Locate the cell with the specified text and output its [x, y] center coordinate. 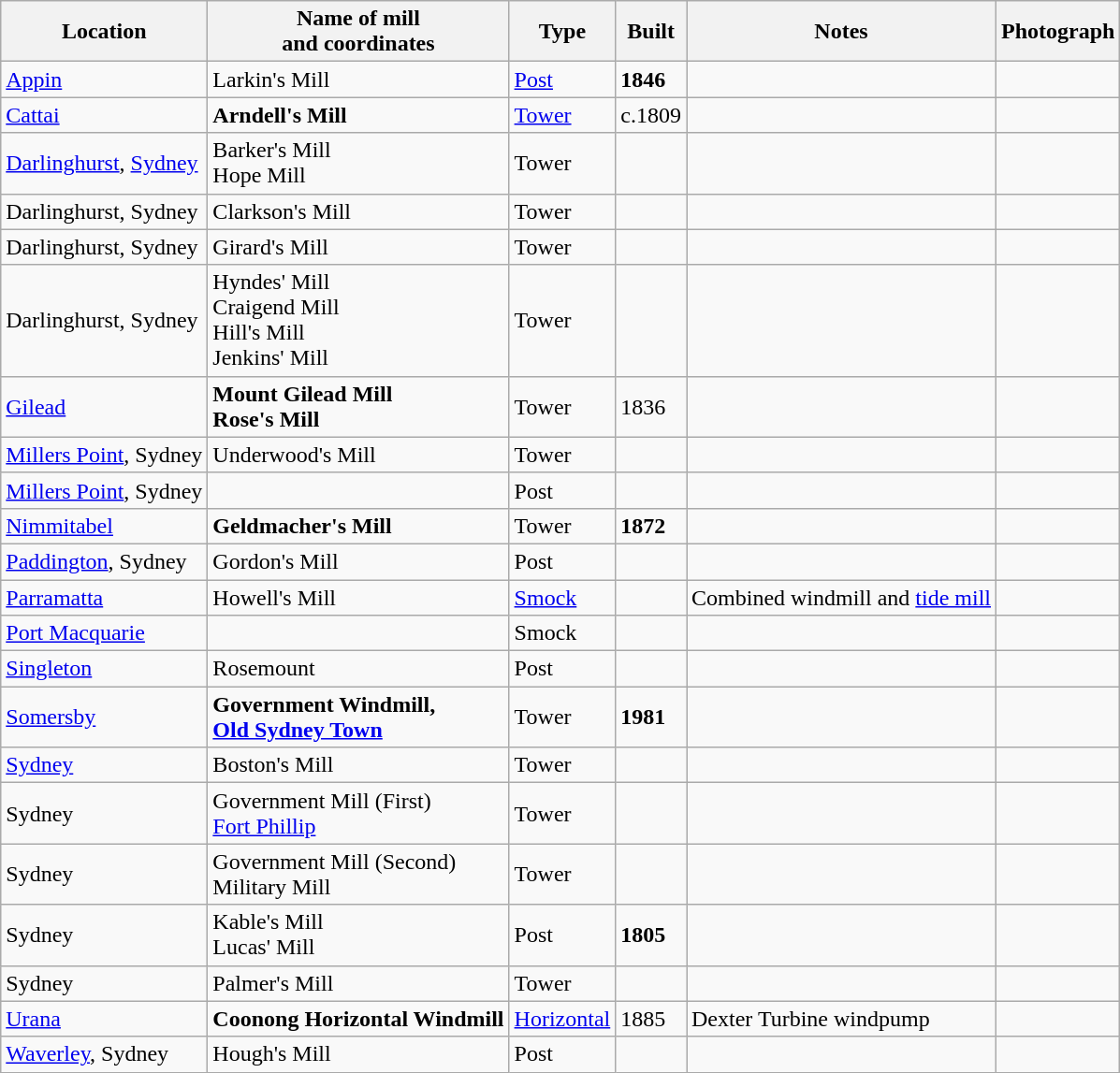
Nimmitabel [105, 526]
Urana [105, 1019]
Name of milland coordinates [358, 32]
Built [651, 32]
c.1809 [651, 115]
1885 [651, 1019]
Paddington, Sydney [105, 561]
Rosemount [358, 669]
Waverley, Sydney [105, 1054]
Hyndes' MillCraigend MillHill's MillJenkins' Mill [358, 320]
1981 [651, 717]
Port Macquarie [105, 633]
Government Mill (Second)Military Mill [358, 874]
Singleton [105, 669]
Palmer's Mill [358, 983]
Arndell's Mill [358, 115]
Gilead [105, 406]
Coonong Horizontal Windmill [358, 1019]
Larkin's Mill [358, 80]
Dexter Turbine windpump [842, 1019]
Photograph [1058, 32]
Hough's Mill [358, 1054]
Cattai [105, 115]
Clarkson's Mill [358, 211]
Location [105, 32]
Somersby [105, 717]
Barker's MillHope Mill [358, 163]
Kable's MillLucas' Mill [358, 935]
Type [562, 32]
1872 [651, 526]
Girard's Mill [358, 247]
Underwood's Mill [358, 455]
1836 [651, 406]
1805 [651, 935]
Appin [105, 80]
Horizontal [562, 1019]
Notes [842, 32]
Mount Gilead MillRose's Mill [358, 406]
1846 [651, 80]
Geldmacher's Mill [358, 526]
Combined windmill and tide mill [842, 598]
Boston's Mill [358, 765]
Government Mill (First)Fort Phillip [358, 814]
Parramatta [105, 598]
Gordon's Mill [358, 561]
Government Windmill,Old Sydney Town [358, 717]
Howell's Mill [358, 598]
